Determine the [X, Y] coordinate at the center of the cell enclosing the given text.  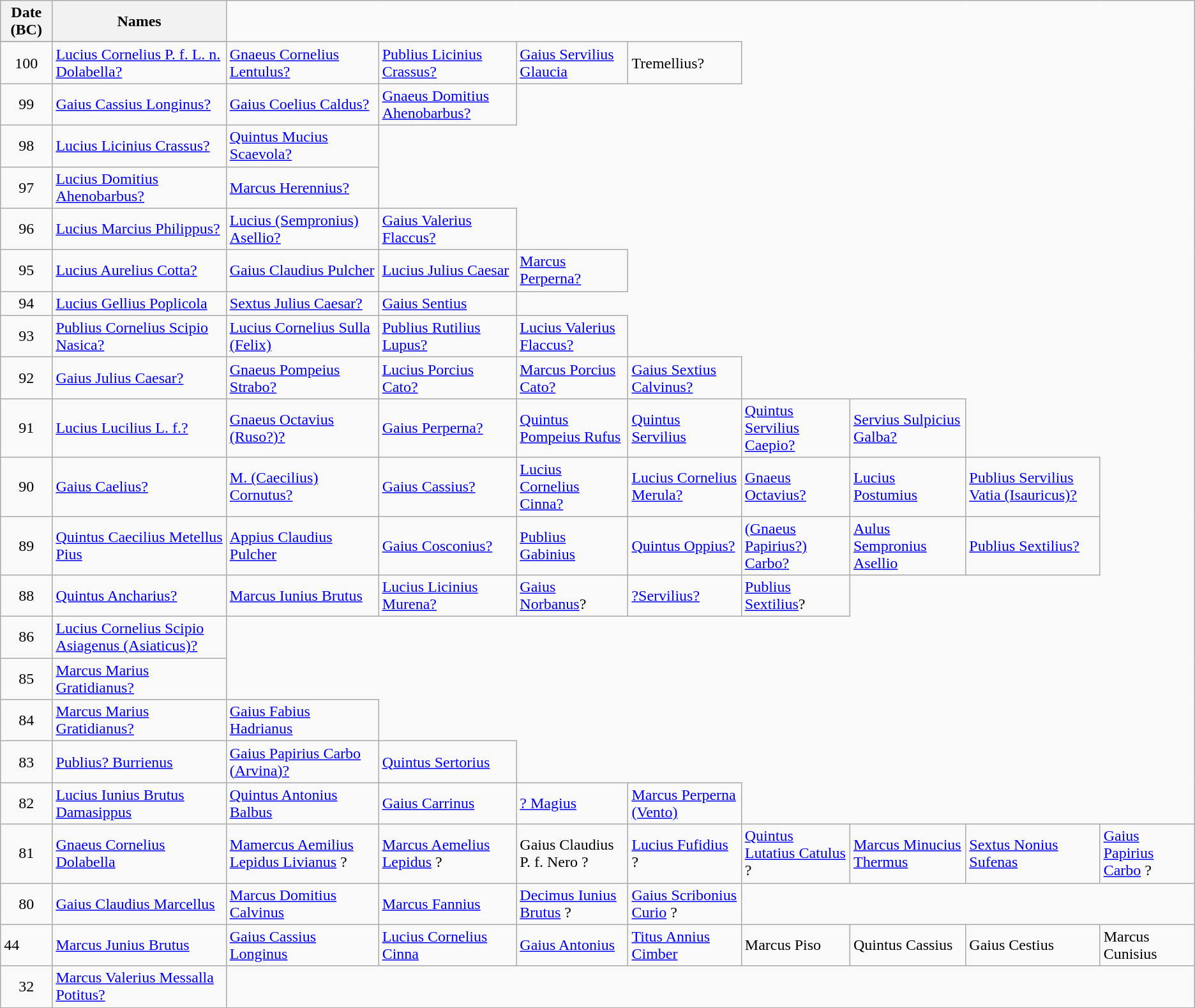
Lucius (Sempronius) Asellio? [303, 229]
Quintus Lutatius Catulus ? [795, 854]
(Gnaeus Papirius?) Carbo? [795, 545]
Gnaeus Cornelius Dolabella [139, 854]
Gaius Servilius Glaucia [572, 63]
44 [27, 945]
Gaius Antonius [572, 945]
93 [27, 336]
Decimus Iunius Brutus ? [572, 904]
Marcus Perperna? [572, 271]
Marcus Junius Brutus [139, 945]
Publius Cornelius Scipio Nasica? [139, 336]
82 [27, 803]
Lucius Cornelius Cinna [447, 945]
88 [27, 596]
Marcus Iunius Brutus [303, 596]
Lucius Fufidius ? [684, 854]
Marcus Valerius Messalla Potitus? [139, 987]
98 [27, 146]
Quintus Caecilius Metellus Pius [139, 545]
Gaius Claudius P. f. Nero ? [572, 854]
Gnaeus Pompeius Strabo? [303, 378]
Marcus Herennius? [303, 188]
83 [27, 762]
Quintus Oppius? [684, 545]
Gnaeus Domitius Ahenobarbus? [447, 105]
Gnaeus Octavius (Ruso?)? [303, 428]
Gaius Cestius [1033, 945]
84 [27, 720]
Lucius Valerius Flaccus? [572, 336]
Gaius Sentius [447, 303]
Gaius Claudius Pulcher [303, 271]
Gnaeus Cornelius Lentulus? [303, 63]
Gaius Cassius Longinus? [139, 105]
Marcus Minucius Thermus [908, 854]
Aulus Sempronius Asellio [908, 545]
Lucius Lucilius L. f.? [139, 428]
97 [27, 188]
Marcus Perperna (Vento) [684, 803]
Quintus Pompeius Rufus [572, 428]
Marcus Domitius Calvinus [303, 904]
Publius? Burrienus [139, 762]
Sextus Julius Caesar? [303, 303]
Gaius Claudius Marcellus [139, 904]
100 [27, 63]
Lucius Postumius [908, 486]
Gaius Scribonius Curio ? [684, 904]
85 [27, 679]
Lucius Gellius Poplicola [139, 303]
Lucius Cornelius Scipio Asiagenus (Asiaticus)? [139, 637]
Gaius Norbanus? [572, 596]
Gaius Caelius? [139, 486]
Marcus Aemelius Lepidus ? [447, 854]
Mamercus Aemilius Lepidus Livianus ? [303, 854]
Marcus Piso [795, 945]
Lucius Marcius Philippus? [139, 229]
?Servilius? [684, 596]
Gaius Carrinus [447, 803]
86 [27, 637]
Gaius Julius Caesar? [139, 378]
Gaius Fabius Hadrianus [303, 720]
90 [27, 486]
Gaius Cassius Longinus [303, 945]
Lucius Licinius Murena? [447, 596]
Lucius Cornelius Merula? [684, 486]
Lucius Iunius Brutus Damasippus [139, 803]
Servius Sulpicius Galba? [908, 428]
Quintus Ancharius? [139, 596]
32 [27, 987]
? Magius [572, 803]
Lucius Julius Caesar [447, 271]
Publius Licinius Crassus? [447, 63]
Marcus Cunisius [1147, 945]
Appius Claudius Pulcher [303, 545]
80 [27, 904]
95 [27, 271]
Lucius Aurelius Cotta? [139, 271]
Lucius Cornelius Sulla (Felix) [303, 336]
Gnaeus Octavius? [795, 486]
Lucius Domitius Ahenobarbus? [139, 188]
Date (BC) [27, 22]
Lucius Cornelius P. f. L. n. Dolabella? [139, 63]
Gaius Perperna? [447, 428]
Quintus Servilius Caepio? [795, 428]
Quintus Cassius [908, 945]
Gaius Sextius Calvinus? [684, 378]
Quintus Antonius Balbus [303, 803]
Marcus Porcius Cato? [572, 378]
Lucius Licinius Crassus? [139, 146]
Gaius Cosconius? [447, 545]
Tremellius? [684, 63]
94 [27, 303]
Quintus Mucius Scaevola? [303, 146]
Quintus Servilius [684, 428]
Gaius Valerius Flaccus? [447, 229]
Gaius Papirius Carbo (Arvina)? [303, 762]
Names [139, 22]
Titus Annius Cimber [684, 945]
81 [27, 854]
Gaius Coelius Caldus? [303, 105]
Gaius Papirius Carbo ? [1147, 854]
Sextus Nonius Sufenas [1033, 854]
92 [27, 378]
M. (Caecilius) Cornutus? [303, 486]
Publius Servilius Vatia (Isauricus)? [1033, 486]
Publius Gabinius [572, 545]
Marcus Fannius [447, 904]
Lucius Porcius Cato? [447, 378]
96 [27, 229]
91 [27, 428]
99 [27, 105]
Quintus Sertorius [447, 762]
Publius Rutilius Lupus? [447, 336]
Gaius Cassius? [447, 486]
Lucius Cornelius Cinna? [572, 486]
89 [27, 545]
